Output the [x, y] coordinate of the center of the cell containing the given text.  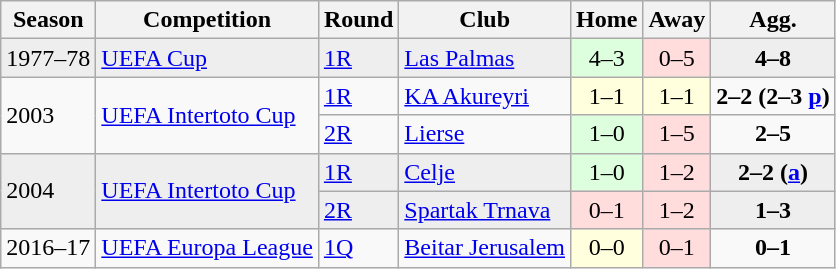
KA Akureyri [485, 96]
2003 [48, 115]
Agg. [773, 20]
Competition [208, 20]
1–3 [773, 210]
Beitar Jerusalem [485, 248]
2004 [48, 191]
2–5 [773, 134]
Home [606, 20]
2–2 (2–3 p) [773, 96]
2016–17 [48, 248]
Celje [485, 172]
UEFA Cup [208, 58]
Season [48, 20]
0–0 [606, 248]
UEFA Europa League [208, 248]
Lierse [485, 134]
2–2 (a) [773, 172]
1977–78 [48, 58]
Las Palmas [485, 58]
Round [358, 20]
Spartak Trnava [485, 210]
1–5 [677, 134]
0–5 [677, 58]
4–8 [773, 58]
1Q [358, 248]
4–3 [606, 58]
Away [677, 20]
Club [485, 20]
